Provide the (x, y) coordinate of the cell's center where the given text is located.  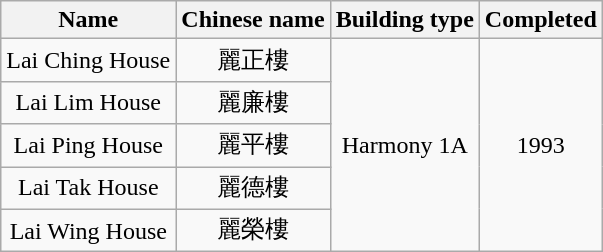
Harmony 1A (404, 146)
Lai Lim House (88, 102)
Chinese name (253, 20)
1993 (540, 146)
Building type (404, 20)
麗榮樓 (253, 230)
Completed (540, 20)
麗正樓 (253, 60)
Name (88, 20)
Lai Tak House (88, 188)
Lai Ching House (88, 60)
麗德樓 (253, 188)
麗平樓 (253, 146)
Lai Wing House (88, 230)
Lai Ping House (88, 146)
麗廉樓 (253, 102)
